Locate the cell with the specified text and output its (x, y) center coordinate. 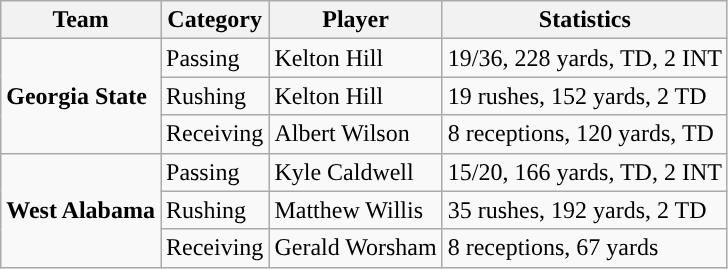
8 receptions, 67 yards (584, 248)
15/20, 166 yards, TD, 2 INT (584, 172)
Statistics (584, 20)
19 rushes, 152 yards, 2 TD (584, 96)
19/36, 228 yards, TD, 2 INT (584, 58)
Team (81, 20)
Player (356, 20)
Matthew Willis (356, 210)
35 rushes, 192 yards, 2 TD (584, 210)
Gerald Worsham (356, 248)
Albert Wilson (356, 134)
8 receptions, 120 yards, TD (584, 134)
West Alabama (81, 210)
Category (214, 20)
Georgia State (81, 96)
Kyle Caldwell (356, 172)
